From the cell containing the given text, extract its center point as [X, Y] coordinate. 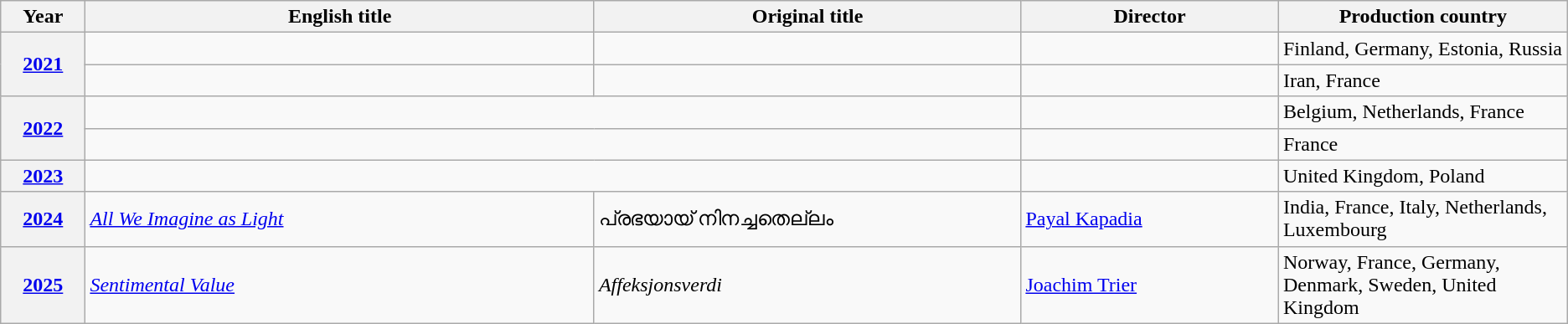
2023 [44, 176]
പ്രഭയായ് നിനച്ചതെല്ലം [807, 219]
Original title [807, 17]
France [1422, 144]
Director [1150, 17]
Affeksjonsverdi [807, 285]
Iran, France [1422, 80]
India, France, Italy, Netherlands, Luxembourg [1422, 219]
2025 [44, 285]
Finland, Germany, Estonia, Russia [1422, 49]
Belgium, Netherlands, France [1422, 112]
English title [340, 17]
All We Imagine as Light [340, 219]
Sentimental Value [340, 285]
United Kingdom, Poland [1422, 176]
2022 [44, 128]
Year [44, 17]
2024 [44, 219]
Production country [1422, 17]
Norway, France, Germany, Denmark, Sweden, United Kingdom [1422, 285]
Joachim Trier [1150, 285]
Payal Kapadia [1150, 219]
2021 [44, 64]
